Output the [x, y] coordinate of the center of the cell containing the given text.  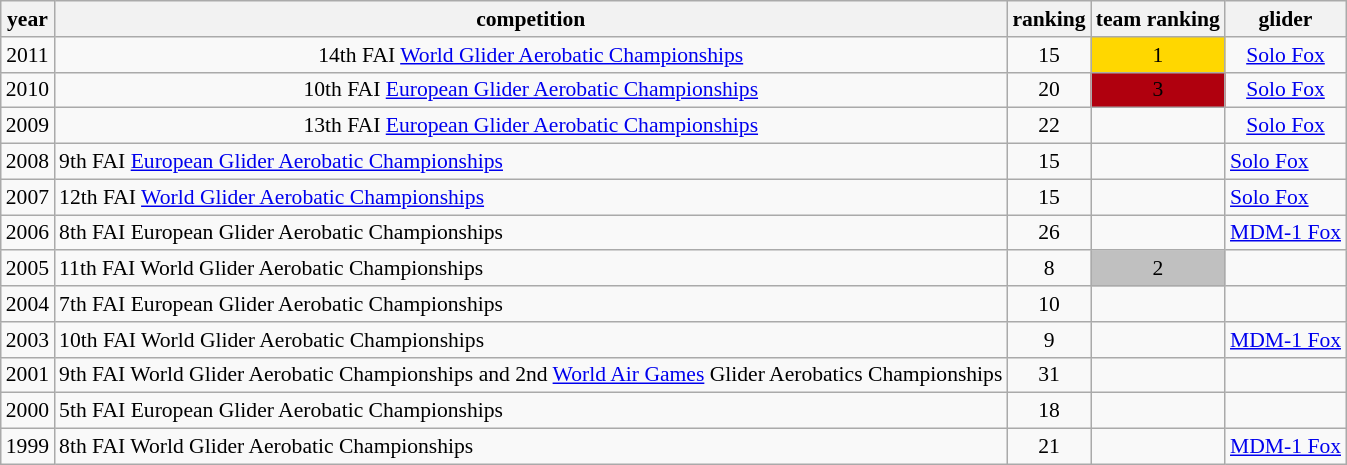
1 [1158, 55]
2008 [28, 162]
18 [1048, 411]
8 [1048, 269]
9th FAI World Glider Aerobatic Championships and 2nd World Air Games Glider Aerobatics Championships [530, 375]
1999 [28, 447]
year [28, 19]
21 [1048, 447]
9th FAI European Glider Aerobatic Championships [530, 162]
competition [530, 19]
11th FAI World Glider Aerobatic Championships [530, 269]
26 [1048, 233]
14th FAI World Glider Aerobatic Championships [530, 55]
2011 [28, 55]
12th FAI World Glider Aerobatic Championships [530, 197]
2 [1158, 269]
glider [1286, 19]
2005 [28, 269]
2004 [28, 304]
20 [1048, 90]
22 [1048, 126]
ranking [1048, 19]
8th FAI World Glider Aerobatic Championships [530, 447]
31 [1048, 375]
5th FAI European Glider Aerobatic Championships [530, 411]
3 [1158, 90]
2006 [28, 233]
2009 [28, 126]
8th FAI European Glider Aerobatic Championships [530, 233]
2000 [28, 411]
2007 [28, 197]
9 [1048, 340]
2003 [28, 340]
2001 [28, 375]
7th FAI European Glider Aerobatic Championships [530, 304]
10 [1048, 304]
2010 [28, 90]
10th FAI European Glider Aerobatic Championships [530, 90]
13th FAI European Glider Aerobatic Championships [530, 126]
10th FAI World Glider Aerobatic Championships [530, 340]
team ranking [1158, 19]
